For the text-containing cell, return its midpoint in (x, y) coordinate format. 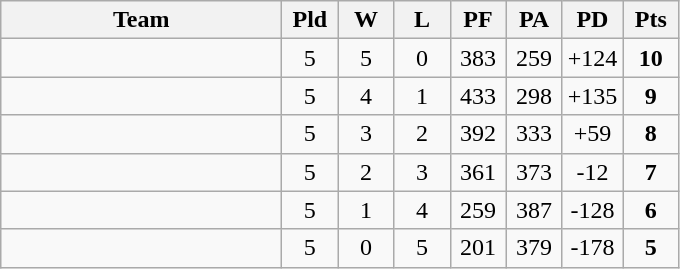
7 (651, 172)
+59 (592, 134)
373 (534, 172)
-12 (592, 172)
+124 (592, 58)
201 (478, 248)
+135 (592, 96)
PA (534, 20)
298 (534, 96)
-128 (592, 210)
10 (651, 58)
Pld (310, 20)
L (422, 20)
361 (478, 172)
-178 (592, 248)
383 (478, 58)
PD (592, 20)
PF (478, 20)
379 (534, 248)
W (366, 20)
392 (478, 134)
333 (534, 134)
9 (651, 96)
387 (534, 210)
Pts (651, 20)
6 (651, 210)
8 (651, 134)
Team (142, 20)
433 (478, 96)
